Return (x, y) of the center of cell containing provided text 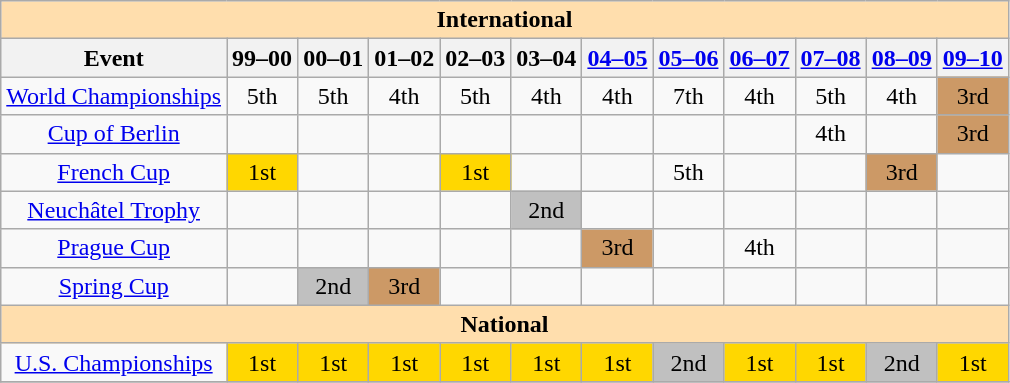
Spring Cup (114, 286)
7th (688, 96)
06–07 (760, 58)
05–06 (688, 58)
07–08 (830, 58)
08–09 (902, 58)
U.S. Championships (114, 362)
Prague Cup (114, 248)
International (504, 20)
National (504, 324)
99–00 (262, 58)
Cup of Berlin (114, 134)
Neuchâtel Trophy (114, 210)
World Championships (114, 96)
09–10 (972, 58)
01–02 (404, 58)
04–05 (618, 58)
03–04 (546, 58)
00–01 (334, 58)
French Cup (114, 172)
Event (114, 58)
02–03 (476, 58)
